Detect which cell encompasses the target text, then output its (x, y) center coordinate. 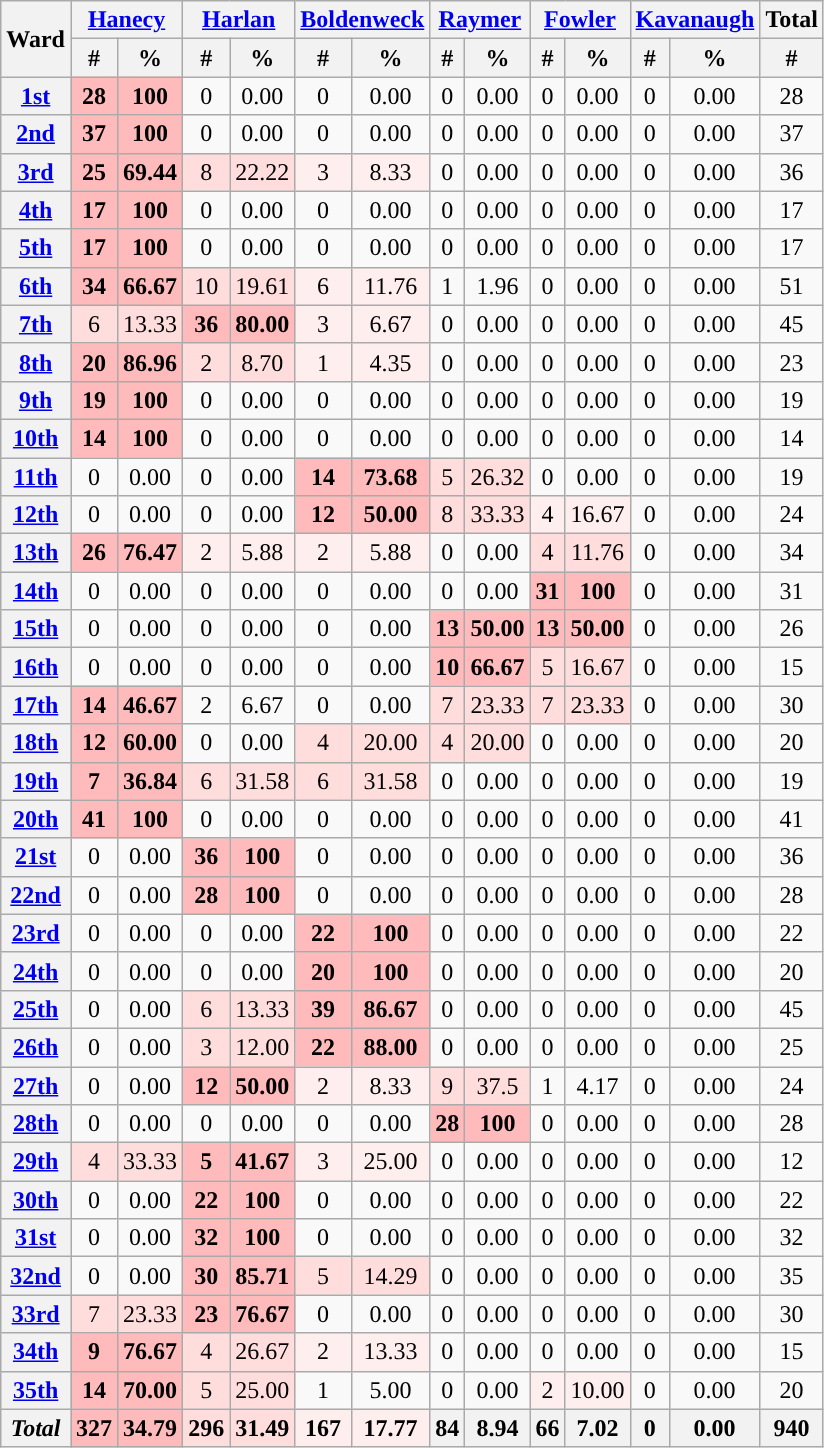
41.67 (262, 1162)
7th (36, 324)
8.94 (498, 1428)
24th (36, 971)
25th (36, 1009)
32nd (36, 1276)
15th (36, 629)
39 (324, 1009)
1.96 (498, 286)
1st (36, 96)
21st (36, 857)
Ward (36, 39)
29th (36, 1162)
35 (792, 1276)
13th (36, 553)
66 (548, 1428)
69.44 (150, 172)
73.68 (390, 477)
3rd (36, 172)
28th (36, 1124)
70.00 (150, 1390)
22.22 (262, 172)
17.77 (390, 1428)
34th (36, 1352)
5th (36, 248)
Hanecy (126, 20)
2nd (36, 134)
Harlan (239, 20)
33rd (36, 1314)
10.00 (598, 1390)
22nd (36, 895)
27th (36, 1085)
35th (36, 1390)
12th (36, 515)
46.67 (150, 705)
18th (36, 743)
20th (36, 819)
17th (36, 705)
8th (36, 362)
80.00 (262, 324)
30th (36, 1200)
296 (206, 1428)
11th (36, 477)
88.00 (390, 1047)
85.71 (262, 1276)
6th (36, 286)
26th (36, 1047)
7.02 (598, 1428)
Fowler (580, 20)
86.96 (150, 362)
4th (36, 210)
19th (36, 781)
9th (36, 400)
86.67 (390, 1009)
26.32 (498, 477)
14th (36, 591)
76.47 (150, 553)
14.29 (390, 1276)
5.00 (390, 1390)
16th (36, 667)
8.70 (262, 362)
4.17 (598, 1085)
36.84 (150, 781)
327 (94, 1428)
940 (792, 1428)
51 (792, 286)
19.61 (262, 286)
26.67 (262, 1352)
37.5 (498, 1085)
Raymer (480, 20)
4.35 (390, 362)
23rd (36, 933)
60.00 (150, 743)
34.79 (150, 1428)
12.00 (262, 1047)
84 (448, 1428)
31st (36, 1238)
Kavanaugh (695, 20)
167 (324, 1428)
10th (36, 438)
Boldenweck (362, 20)
31.49 (262, 1428)
